From the cell containing the given text, extract its center point as (X, Y) coordinate. 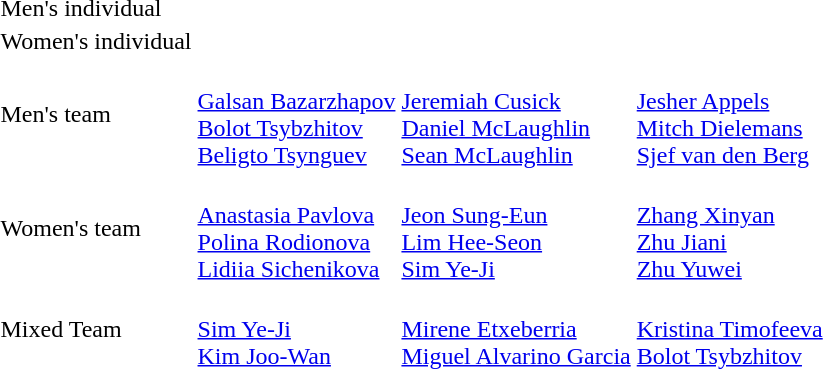
Anastasia PavlovaPolina RodionovaLidiia Sichenikova (296, 228)
Jeremiah CusickDaniel McLaughlinSean McLaughlin (516, 114)
Jeon Sung-EunLim Hee-SeonSim Ye-Ji (516, 228)
Galsan BazarzhapovBolot TsybzhitovBeligto Tsynguev (296, 114)
